For the text-containing cell, return its midpoint in [x, y] coordinate format. 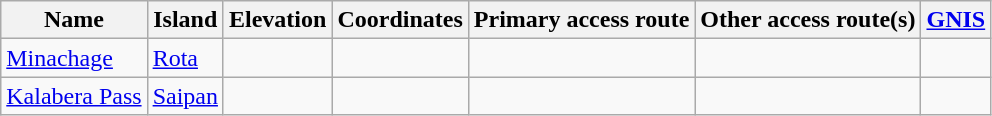
Rota [185, 58]
Island [185, 20]
Minachage [74, 58]
Other access route(s) [808, 20]
Saipan [185, 96]
Primary access route [582, 20]
Name [74, 20]
Coordinates [400, 20]
Kalabera Pass [74, 96]
Elevation [277, 20]
GNIS [956, 20]
